Identify which cell holds the provided text, then report its [X, Y] central coordinate. 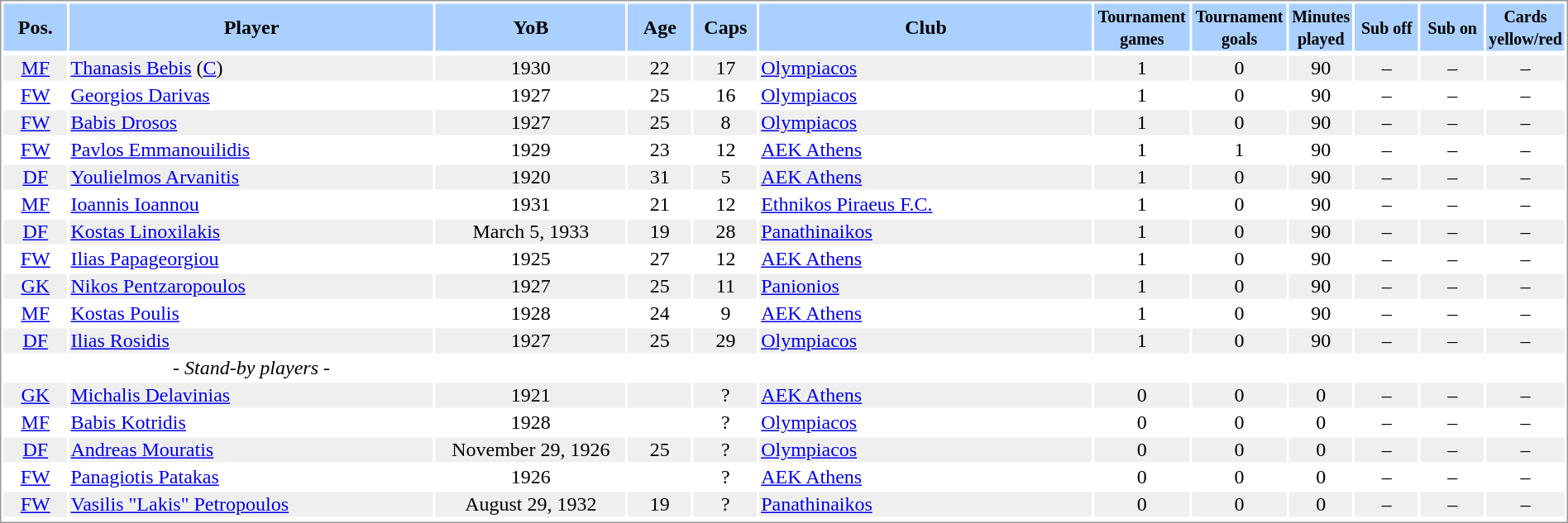
Club [926, 26]
YoB [531, 26]
1931 [531, 204]
1926 [531, 477]
11 [726, 287]
Pavlos Emmanouilidis [251, 150]
17 [726, 69]
Caps [726, 26]
Sub on [1452, 26]
Vasilis "Lakis" Petropoulos [251, 505]
- Stand-by players - [251, 368]
21 [660, 204]
Ilias Papageorgiou [251, 259]
Player [251, 26]
August 29, 1932 [531, 505]
Ioannis Ioannou [251, 204]
1930 [531, 69]
Pos. [35, 26]
Sub off [1386, 26]
Kostas Poulis [251, 313]
24 [660, 313]
Michalis Delavinias [251, 396]
Kostas Linoxilakis [251, 232]
8 [726, 123]
Youlielmos Arvanitis [251, 178]
Tournamentgames [1141, 26]
5 [726, 178]
1929 [531, 150]
Ethnikos Piraeus F.C. [926, 204]
28 [726, 232]
Georgios Darivas [251, 95]
Andreas Mouratis [251, 450]
November 29, 1926 [531, 450]
Babis Drosos [251, 123]
1925 [531, 259]
23 [660, 150]
Cardsyellow/red [1526, 26]
Panagiotis Patakas [251, 477]
Minutesplayed [1322, 26]
Thanasis Bebis (C) [251, 69]
Panionios [926, 287]
Age [660, 26]
31 [660, 178]
9 [726, 313]
1921 [531, 396]
27 [660, 259]
1920 [531, 178]
Nikos Pentzaropoulos [251, 287]
March 5, 1933 [531, 232]
Babis Kotridis [251, 422]
16 [726, 95]
22 [660, 69]
29 [726, 341]
Ilias Rosidis [251, 341]
Tournamentgoals [1239, 26]
